Locate the cell with the specified text and output its (x, y) center coordinate. 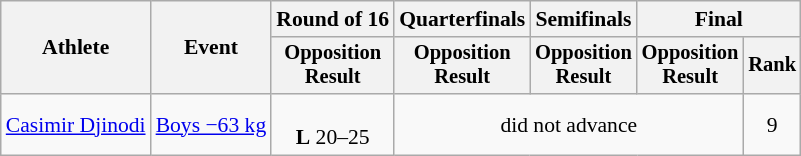
Event (212, 48)
Athlete (76, 48)
Final (719, 19)
9 (772, 124)
Semifinals (584, 19)
L 20–25 (332, 124)
Casimir Djinodi (76, 124)
Rank (772, 66)
did not advance (568, 124)
Boys −63 kg (212, 124)
Round of 16 (332, 19)
Quarterfinals (462, 19)
